Output the [X, Y] coordinate of the center of the cell containing the given text.  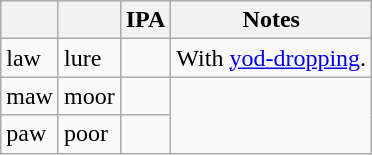
IPA [146, 20]
lure [89, 58]
paw [30, 134]
poor [89, 134]
law [30, 58]
moor [89, 96]
maw [30, 96]
Notes [272, 20]
With yod-dropping. [272, 58]
